Locate the cell with the specified text and output its (X, Y) center coordinate. 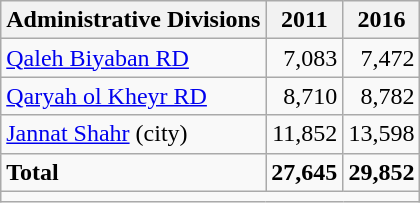
8,782 (382, 96)
11,852 (304, 134)
8,710 (304, 96)
Qaleh Biyaban RD (134, 58)
Total (134, 172)
7,083 (304, 58)
29,852 (382, 172)
13,598 (382, 134)
Qaryah ol Kheyr RD (134, 96)
Jannat Shahr (city) (134, 134)
Administrative Divisions (134, 20)
27,645 (304, 172)
7,472 (382, 58)
2016 (382, 20)
2011 (304, 20)
